From the cell containing the given text, extract its center point as (X, Y) coordinate. 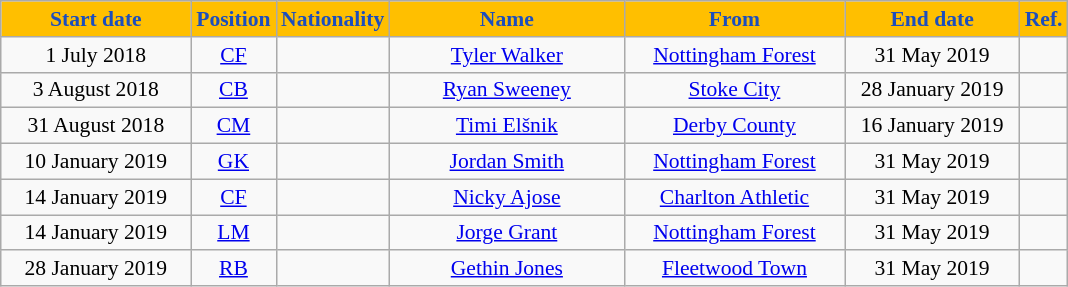
16 January 2019 (932, 126)
CM (234, 126)
1 July 2018 (96, 55)
End date (932, 19)
Start date (96, 19)
CB (234, 90)
Ref. (1044, 19)
Charlton Athletic (734, 197)
Derby County (734, 126)
RB (234, 269)
31 August 2018 (96, 126)
Tyler Walker (506, 55)
Ryan Sweeney (506, 90)
10 January 2019 (96, 162)
Name (506, 19)
Fleetwood Town (734, 269)
Nicky Ajose (506, 197)
Nationality (332, 19)
From (734, 19)
3 August 2018 (96, 90)
LM (234, 233)
Jorge Grant (506, 233)
Jordan Smith (506, 162)
Stoke City (734, 90)
Position (234, 19)
GK (234, 162)
Gethin Jones (506, 269)
Timi Elšnik (506, 126)
